Identify which cell holds the provided text, then report its [x, y] central coordinate. 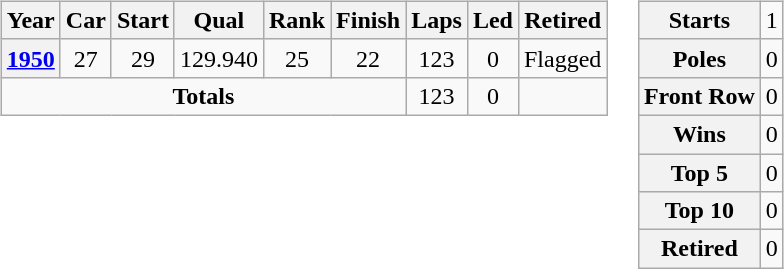
1950 [30, 58]
Wins [699, 134]
Starts [699, 20]
1 [772, 20]
Car [86, 20]
25 [296, 58]
29 [142, 58]
129.940 [218, 58]
Top 5 [699, 173]
Year [30, 20]
27 [86, 58]
Finish [368, 20]
Totals [203, 96]
Top 10 [699, 211]
Poles [699, 58]
Front Row [699, 96]
Flagged [562, 58]
Laps [437, 20]
Qual [218, 20]
22 [368, 58]
Rank [296, 20]
Led [492, 20]
Start [142, 20]
